Identify which cell holds the provided text, then report its [X, Y] central coordinate. 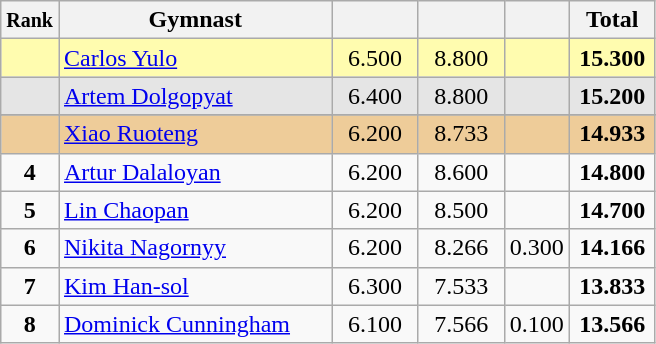
14.166 [612, 248]
7.533 [461, 286]
8.733 [461, 134]
Gymnast [195, 20]
13.566 [612, 324]
6.400 [375, 96]
14.700 [612, 210]
0.100 [536, 324]
Xiao Ruoteng [195, 134]
7.566 [461, 324]
14.800 [612, 172]
8.500 [461, 210]
15.300 [612, 58]
15.200 [612, 96]
Kim Han-sol [195, 286]
Carlos Yulo [195, 58]
6.500 [375, 58]
8.600 [461, 172]
14.933 [612, 134]
5 [30, 210]
6 [30, 248]
Nikita Nagornyy [195, 248]
Lin Chaopan [195, 210]
Artur Dalaloyan [195, 172]
7 [30, 286]
Dominick Cunningham [195, 324]
6.300 [375, 286]
Rank [30, 20]
13.833 [612, 286]
8.266 [461, 248]
8 [30, 324]
6.100 [375, 324]
0.300 [536, 248]
Artem Dolgopyat [195, 96]
4 [30, 172]
Total [612, 20]
